For the text-containing cell, return its midpoint in [x, y] coordinate format. 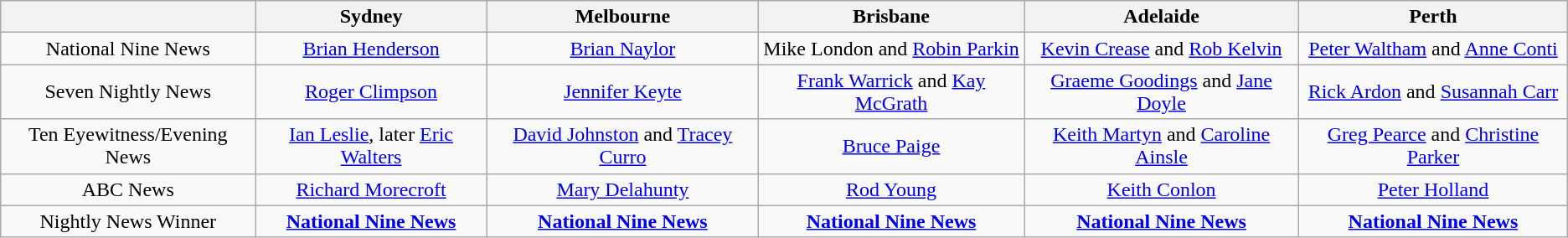
Frank Warrick and Kay McGrath [891, 92]
Rick Ardon and Susannah Carr [1434, 92]
Perth [1434, 17]
Seven Nightly News [128, 92]
Ian Leslie, later Eric Walters [371, 146]
Richard Morecroft [371, 189]
Mike London and Robin Parkin [891, 49]
Peter Holland [1434, 189]
Keith Martyn and Caroline Ainsle [1161, 146]
Rod Young [891, 189]
Kevin Crease and Rob Kelvin [1161, 49]
Nightly News Winner [128, 221]
David Johnston and Tracey Curro [622, 146]
Adelaide [1161, 17]
Brisbane [891, 17]
Bruce Paige [891, 146]
Jennifer Keyte [622, 92]
Graeme Goodings and Jane Doyle [1161, 92]
Sydney [371, 17]
Greg Pearce and Christine Parker [1434, 146]
Roger Climpson [371, 92]
Peter Waltham and Anne Conti [1434, 49]
Melbourne [622, 17]
Brian Naylor [622, 49]
Keith Conlon [1161, 189]
Brian Henderson [371, 49]
Ten Eyewitness/Evening News [128, 146]
Mary Delahunty [622, 189]
ABC News [128, 189]
